Pinpoint the cell where the given text exists, returning its (x, y) midpoint coordinate. 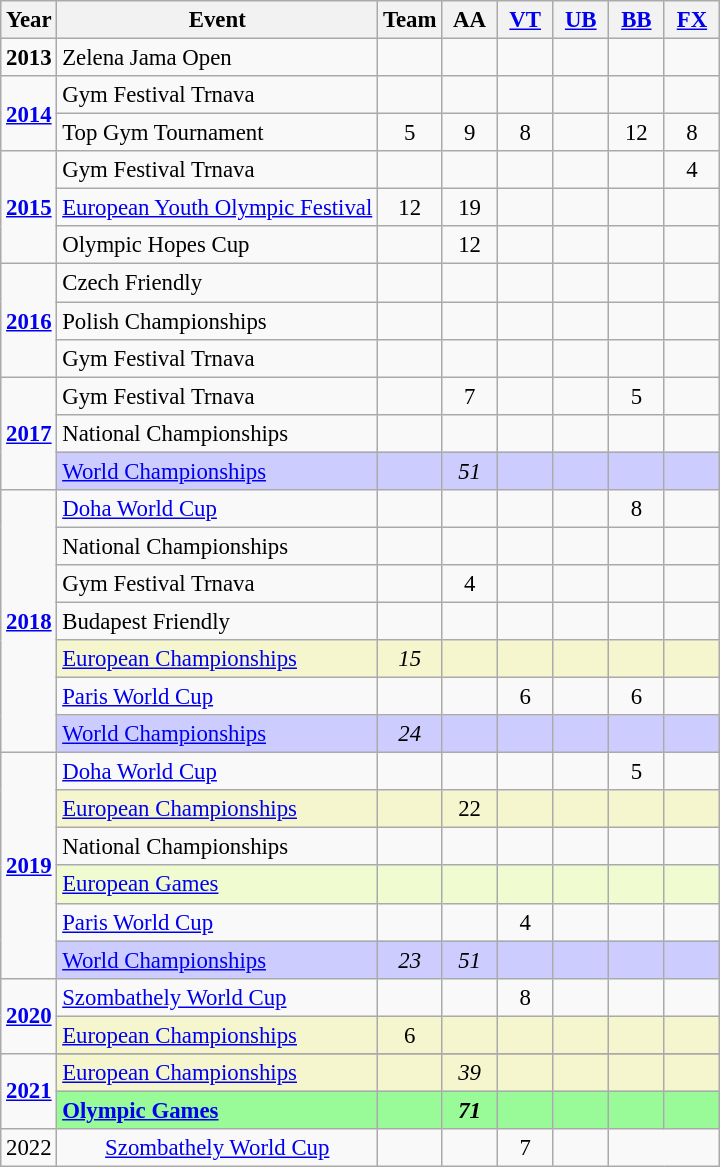
UB (581, 20)
2014 (29, 114)
Olympic Games (218, 1110)
23 (410, 960)
BB (637, 20)
2021 (29, 1092)
Top Gym Tournament (218, 133)
AA (470, 20)
2018 (29, 622)
2013 (29, 58)
Budapest Friendly (218, 621)
24 (410, 734)
15 (410, 659)
2020 (29, 1016)
Year (29, 20)
19 (470, 208)
39 (470, 1073)
European Games (218, 885)
Olympic Hopes Cup (218, 245)
9 (470, 133)
Czech Friendly (218, 283)
22 (470, 809)
2022 (29, 1148)
FX (692, 20)
Event (218, 20)
2017 (29, 434)
VT (525, 20)
Zelena Jama Open (218, 58)
2015 (29, 208)
2019 (29, 866)
71 (470, 1110)
Team (410, 20)
Polish Championships (218, 321)
European Youth Olympic Festival (218, 208)
2016 (29, 320)
